Scan for the cell matching the given text and deliver its [x, y] coordinate at center. 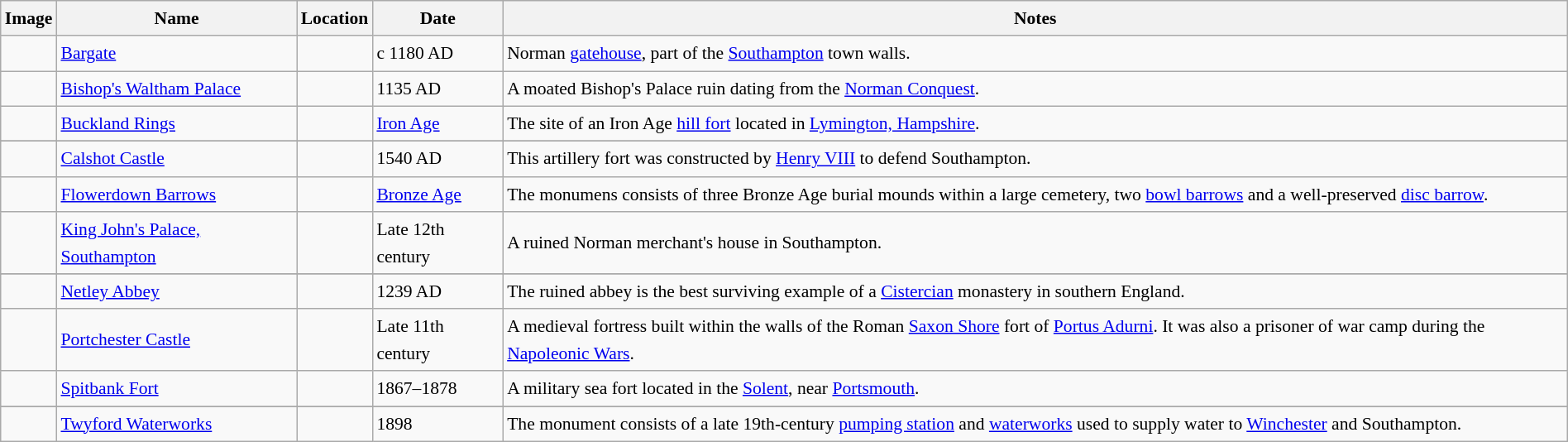
1540 AD [437, 159]
Late 12th century [437, 243]
The ruined abbey is the best surviving example of a Cistercian monastery in southern England. [1035, 291]
Calshot Castle [176, 159]
A military sea fort located in the Solent, near Portsmouth. [1035, 389]
Bargate [176, 55]
Date [437, 18]
King John's Palace, Southampton [176, 243]
A moated Bishop's Palace ruin dating from the Norman Conquest. [1035, 89]
1867–1878 [437, 389]
Bronze Age [437, 195]
Location [335, 18]
This artillery fort was constructed by Henry VIII to defend Southampton. [1035, 159]
1135 AD [437, 89]
Notes [1035, 18]
A ruined Norman merchant's house in Southampton. [1035, 243]
Bishop's Waltham Palace [176, 89]
Flowerdown Barrows [176, 195]
Image [29, 18]
The monument consists of a late 19th-century pumping station and waterworks used to supply water to Winchester and Southampton. [1035, 424]
Late 11th century [437, 341]
Norman gatehouse, part of the Southampton town walls. [1035, 55]
1898 [437, 424]
The monumens consists of three Bronze Age burial mounds within a large cemetery, two bowl barrows and a well-preserved disc barrow. [1035, 195]
Netley Abbey [176, 291]
Portchester Castle [176, 341]
Buckland Rings [176, 124]
Name [176, 18]
Twyford Waterworks [176, 424]
1239 AD [437, 291]
Iron Age [437, 124]
The site of an Iron Age hill fort located in Lymington, Hampshire. [1035, 124]
Spitbank Fort [176, 389]
c 1180 AD [437, 55]
